Search for the cell housing the specified text and yield its (x, y) center coordinate. 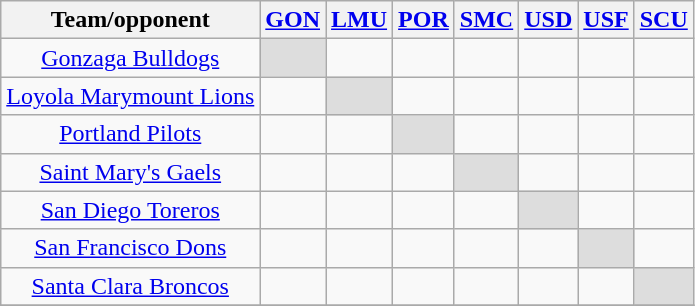
Loyola Marymount Lions (130, 96)
Portland Pilots (130, 134)
San Francisco Dons (130, 248)
Saint Mary's Gaels (130, 172)
Santa Clara Broncos (130, 286)
San Diego Toreros (130, 210)
LMU (360, 20)
GON (293, 20)
USD (548, 20)
SCU (664, 20)
Team/opponent (130, 20)
POR (424, 20)
USF (606, 20)
SMC (486, 20)
Gonzaga Bulldogs (130, 58)
